Return the (X, Y) coordinate for the center point of the cell that contains the specified text.  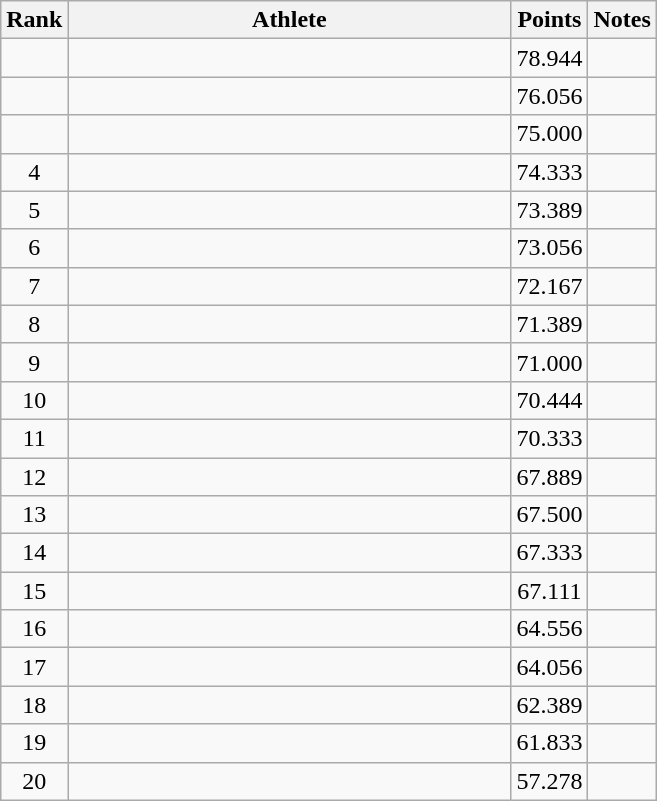
Rank (34, 20)
19 (34, 743)
75.000 (550, 134)
78.944 (550, 58)
14 (34, 553)
64.056 (550, 667)
71.000 (550, 362)
62.389 (550, 705)
Athlete (290, 20)
20 (34, 781)
6 (34, 248)
71.389 (550, 324)
8 (34, 324)
Points (550, 20)
7 (34, 286)
Notes (622, 20)
67.889 (550, 477)
70.333 (550, 438)
67.111 (550, 591)
4 (34, 172)
15 (34, 591)
13 (34, 515)
67.333 (550, 553)
17 (34, 667)
73.389 (550, 210)
11 (34, 438)
9 (34, 362)
76.056 (550, 96)
5 (34, 210)
16 (34, 629)
12 (34, 477)
74.333 (550, 172)
57.278 (550, 781)
64.556 (550, 629)
18 (34, 705)
61.833 (550, 743)
10 (34, 400)
70.444 (550, 400)
72.167 (550, 286)
73.056 (550, 248)
67.500 (550, 515)
